Find where the given text appears and provide that cell's center as [x, y] coordinate. 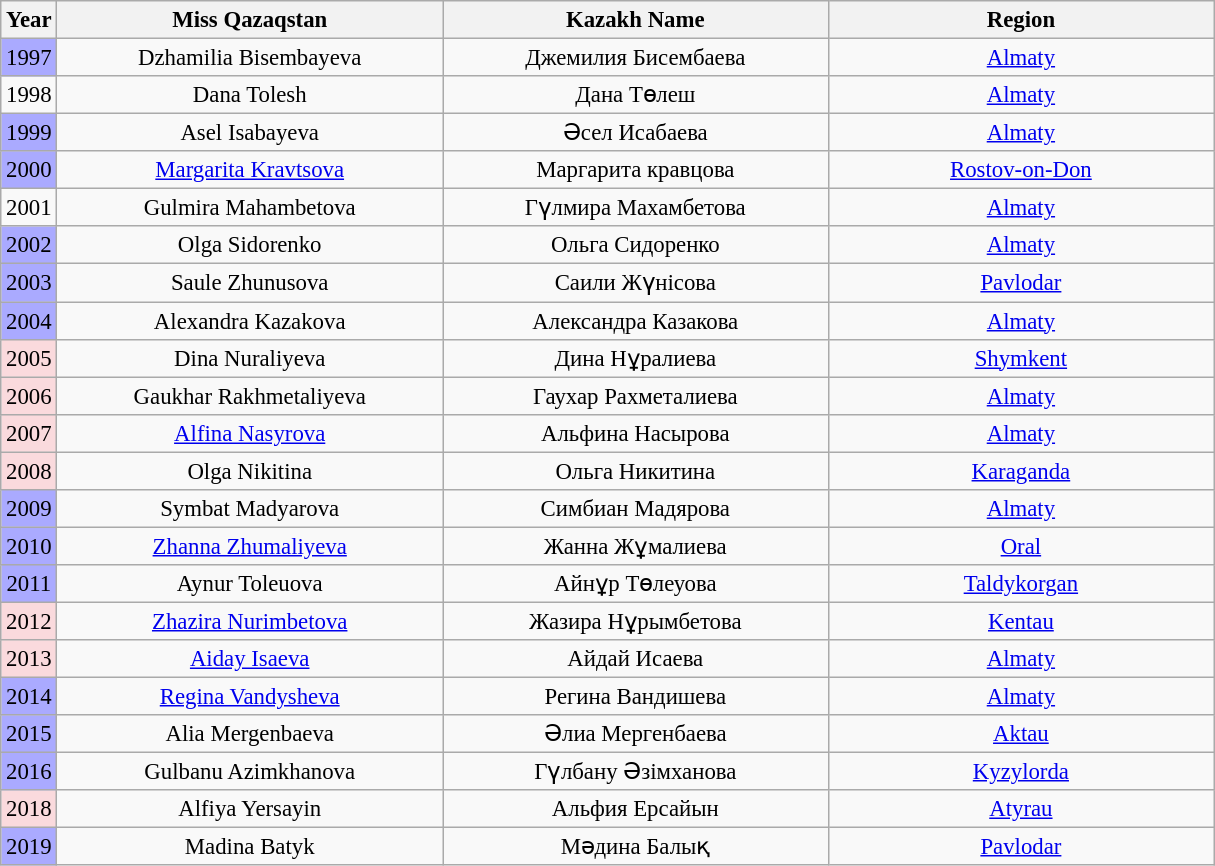
Gulbanu Azimkhanova [250, 772]
Zhazira Nurimbetova [250, 621]
Dina Nuraliyeva [250, 358]
Жазира Нұрымбетова [635, 621]
Жанна Жұмалиева [635, 546]
Aynur Toleuova [250, 584]
Olga Nikitina [250, 471]
1999 [29, 133]
Rostov-on-Don [1021, 170]
2000 [29, 170]
Айдай Исаева [635, 659]
Маргарита кравцова [635, 170]
Alfiya Yersayin [250, 809]
Джемилия Бисембаева [635, 58]
Kyzylorda [1021, 772]
Gaukhar Rakhmetaliyeva [250, 396]
Мәдина Балық [635, 847]
2015 [29, 734]
Дана Төлеш [635, 95]
2014 [29, 697]
Region [1021, 20]
Symbat Madyarova [250, 509]
Alexandra Kazakova [250, 321]
Kazakh Name [635, 20]
2016 [29, 772]
Регина Вандишева [635, 697]
2009 [29, 509]
2007 [29, 433]
Әлиа Мергенбаева [635, 734]
Альфия Ерсайын [635, 809]
Oral [1021, 546]
Альфина Насырова [635, 433]
Aiday Isaeva [250, 659]
Гаухар Рахметалиева [635, 396]
1997 [29, 58]
Айнұр Төлеуова [635, 584]
Симбиан Мадярова [635, 509]
Дина Нұралиева [635, 358]
2012 [29, 621]
2013 [29, 659]
Kentau [1021, 621]
Ольга Сидоренко [635, 245]
1998 [29, 95]
Александра Казакова [635, 321]
Alia Mergenbaeva [250, 734]
Gulmira Mahambetova [250, 208]
Karaganda [1021, 471]
Olga Sidorenko [250, 245]
2005 [29, 358]
2006 [29, 396]
Әсел Исабаева [635, 133]
Ольга Никитина [635, 471]
Aktau [1021, 734]
Саили Жүнісова [635, 283]
Гүлбану Әзімханова [635, 772]
2004 [29, 321]
Atyrau [1021, 809]
Zhanna Zhumaliyeva [250, 546]
Regina Vandysheva [250, 697]
Margarita Kravtsova [250, 170]
Dana Tolesh [250, 95]
Madina Batyk [250, 847]
2010 [29, 546]
Shymkent [1021, 358]
Year [29, 20]
Alfina Nasyrova [250, 433]
2002 [29, 245]
2008 [29, 471]
Miss Qazaqstan [250, 20]
Asel Isabayeva [250, 133]
2018 [29, 809]
Saule Zhunusova [250, 283]
2011 [29, 584]
2001 [29, 208]
2019 [29, 847]
Taldykorgan [1021, 584]
2003 [29, 283]
Dzhamilia Bisembayeva [250, 58]
Гүлмира Махамбетова [635, 208]
